From the cell containing the given text, extract its center point as [x, y] coordinate. 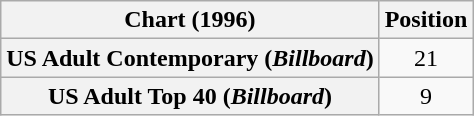
US Adult Top 40 (Billboard) [190, 96]
Position [426, 20]
Chart (1996) [190, 20]
9 [426, 96]
US Adult Contemporary (Billboard) [190, 58]
21 [426, 58]
